Search for the cell housing the specified text and yield its (x, y) center coordinate. 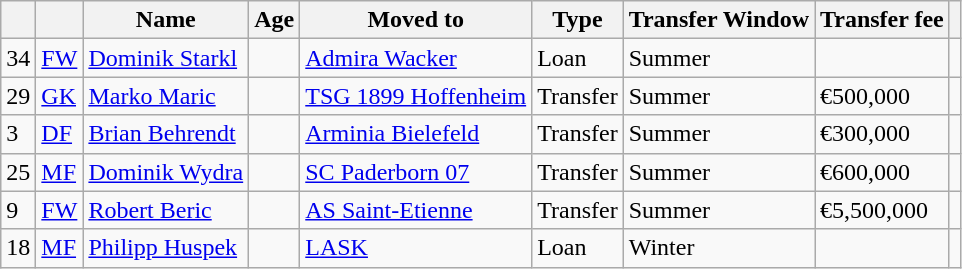
TSG 1899 Hoffenheim (416, 96)
Name (166, 20)
Dominik Starkl (166, 58)
3 (18, 134)
29 (18, 96)
SC Paderborn 07 (416, 172)
Admira Wacker (416, 58)
Moved to (416, 20)
Age (274, 20)
Dominik Wydra (166, 172)
Brian Behrendt (166, 134)
Marko Maric (166, 96)
34 (18, 58)
AS Saint-Etienne (416, 210)
LASK (416, 248)
Winter (718, 248)
€600,000 (882, 172)
DF (60, 134)
Type (578, 20)
€300,000 (882, 134)
25 (18, 172)
€5,500,000 (882, 210)
18 (18, 248)
Transfer fee (882, 20)
GK (60, 96)
Philipp Huspek (166, 248)
9 (18, 210)
Robert Beric (166, 210)
€500,000 (882, 96)
Transfer Window (718, 20)
Arminia Bielefeld (416, 134)
